Search for the cell housing the specified text and yield its (x, y) center coordinate. 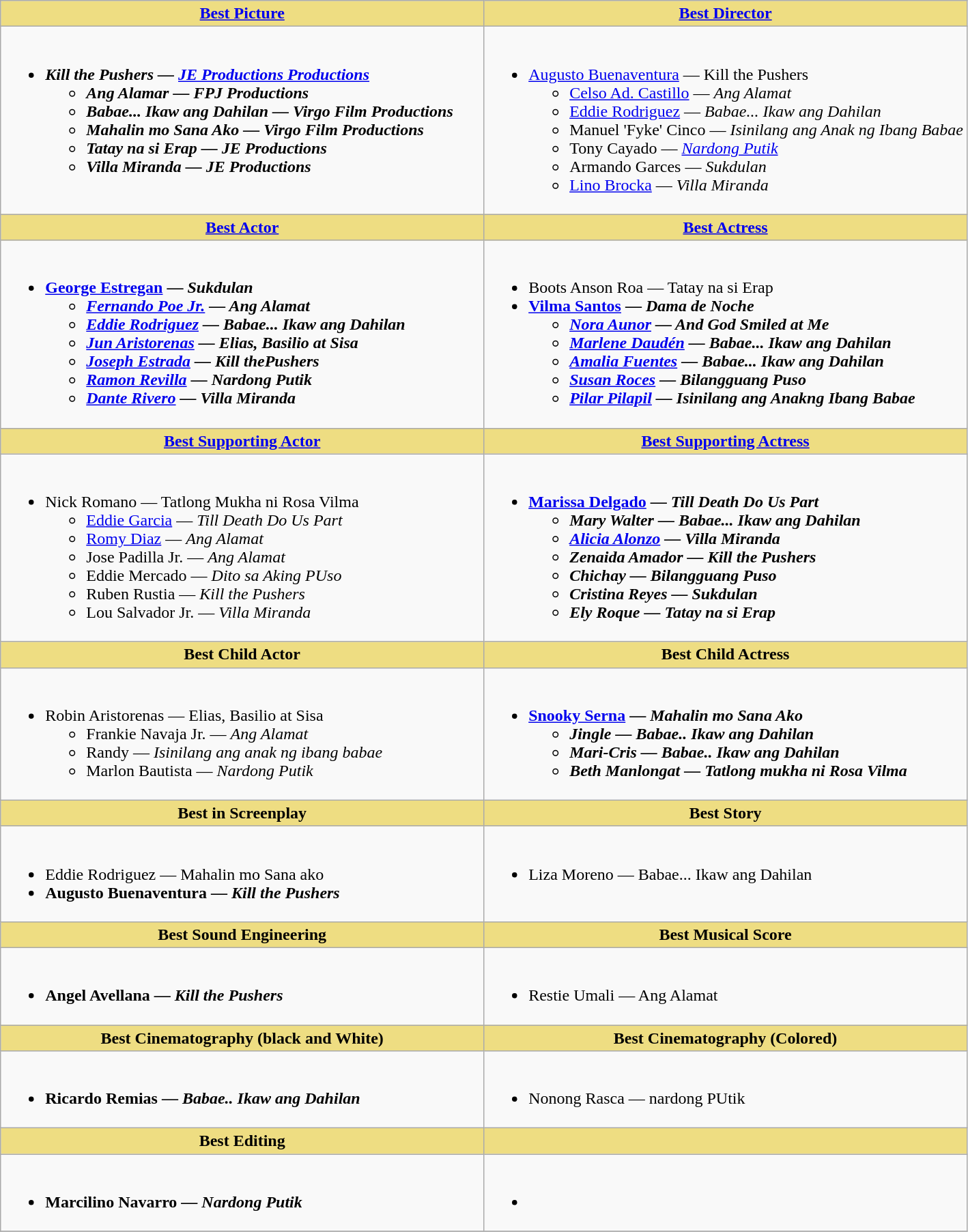
Best Picture (242, 14)
Best Child Actress (726, 655)
Best Story (726, 813)
Ricardo Remias — Babae.. Ikaw ang Dahilan (242, 1089)
Best Actor (242, 227)
Angel Avellana — Kill the Pushers (242, 986)
Snooky Serna — Mahalin mo Sana AkoJingle — Babae.. Ikaw ang DahilanMari-Cris — Babae.. Ikaw ang DahilanBeth Manlongat — Tatlong mukha ni Rosa Vilma (726, 734)
Nonong Rasca — nardong PUtik (726, 1089)
Best Musical Score (726, 934)
Best Supporting Actress (726, 441)
Best Supporting Actor (242, 441)
Eddie Rodriguez — Mahalin mo Sana akoAugusto Buenaventura — Kill the Pushers (242, 874)
Best Actress (726, 227)
Robin Aristorenas — Elias, Basilio at SisaFrankie Navaja Jr. — Ang AlamatRandy — Isinilang ang anak ng ibang babaeMarlon Bautista — Nardong Putik (242, 734)
Best Child Actor (242, 655)
Best Director (726, 14)
Marcilino Navarro — Nardong Putik (242, 1193)
Best Cinematography (black and White) (242, 1038)
Best in Screenplay (242, 813)
Best Sound Engineering (242, 934)
Best Editing (242, 1141)
Best Cinematography (Colored) (726, 1038)
Restie Umali — Ang Alamat (726, 986)
Liza Moreno — Babae... Ikaw ang Dahilan (726, 874)
